Find where the given text appears and provide that cell's center as [x, y] coordinate. 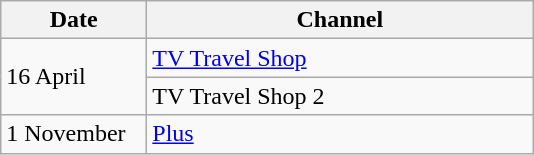
Channel [340, 20]
TV Travel Shop [340, 58]
Date [74, 20]
TV Travel Shop 2 [340, 96]
Plus [340, 134]
16 April [74, 77]
1 November [74, 134]
